Locate the cell with the specified text and output its [x, y] center coordinate. 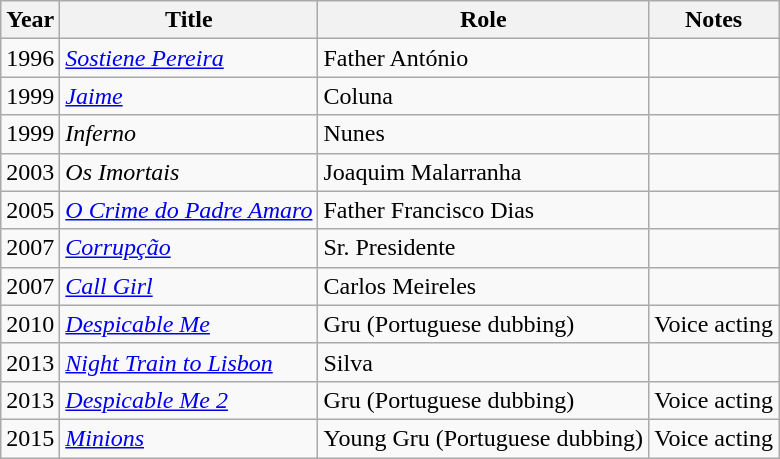
Jaime [189, 96]
Call Girl [189, 286]
Title [189, 20]
Father Francisco Dias [484, 210]
Corrupção [189, 248]
Minions [189, 438]
Despicable Me [189, 324]
Despicable Me 2 [189, 400]
O Crime do Padre Amaro [189, 210]
Coluna [484, 96]
Year [30, 20]
Notes [714, 20]
Inferno [189, 134]
Night Train to Lisbon [189, 362]
Os Imortais [189, 172]
Silva [484, 362]
Carlos Meireles [484, 286]
2015 [30, 438]
Role [484, 20]
Young Gru (Portuguese dubbing) [484, 438]
Father António [484, 58]
Sostiene Pereira [189, 58]
Joaquim Malarranha [484, 172]
2003 [30, 172]
Sr. Presidente [484, 248]
Nunes [484, 134]
2005 [30, 210]
2010 [30, 324]
1996 [30, 58]
